Determine the (x, y) coordinate at the center of the cell enclosing the given text.  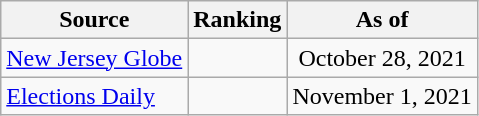
As of (382, 20)
Ranking (238, 20)
Elections Daily (94, 96)
November 1, 2021 (382, 96)
October 28, 2021 (382, 58)
New Jersey Globe (94, 58)
Source (94, 20)
